From the cell containing the given text, extract its center point as (x, y) coordinate. 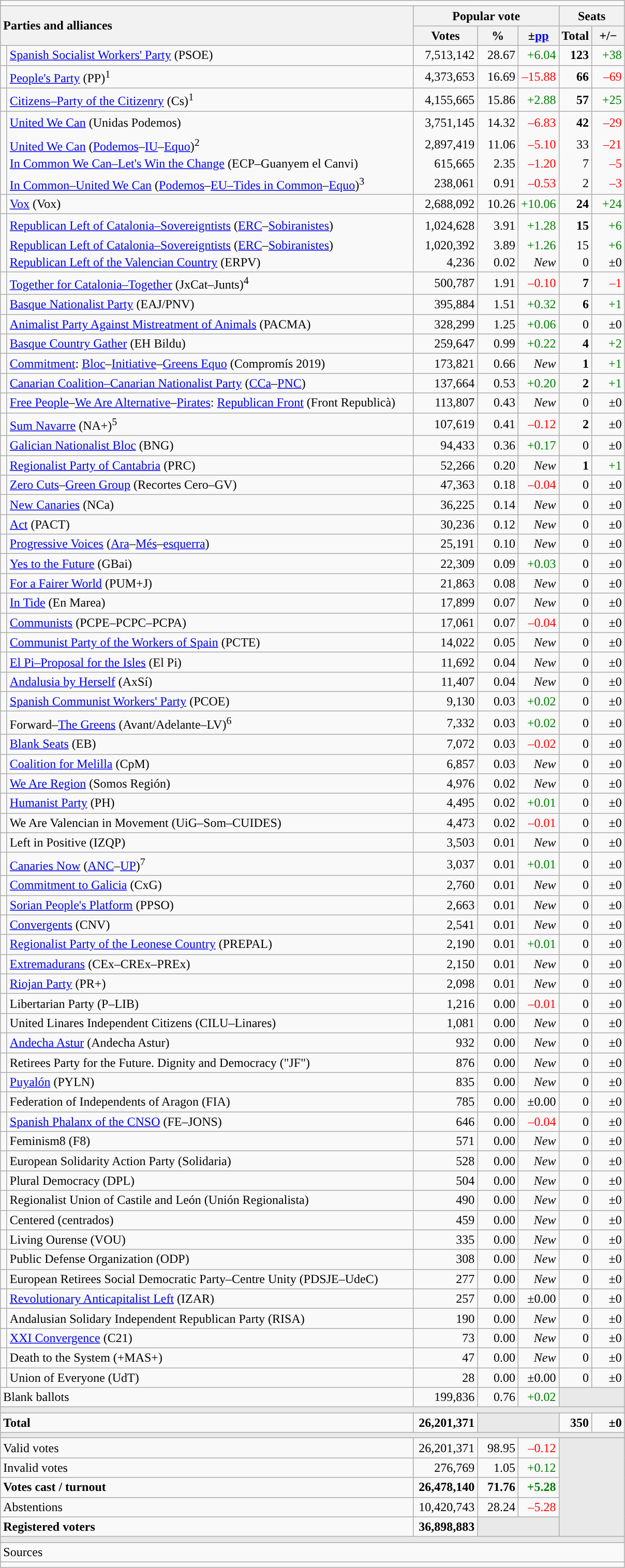
259,647 (445, 344)
0.99 (498, 344)
199,836 (445, 1397)
1.51 (498, 305)
615,665 (445, 164)
1,081 (445, 1023)
+0.17 (538, 446)
Registered voters (207, 1527)
2.35 (498, 164)
+6.04 (538, 55)
In Tide (En Marea) (210, 603)
Vox (Vox) (210, 204)
Yes to the Future (GBai) (210, 564)
123 (575, 55)
190 (445, 1318)
+24 (608, 204)
4,236 (445, 263)
European Solidarity Action Party (Solidaria) (210, 1161)
Citizens–Party of the Citizenry (Cs)1 (210, 100)
257 (445, 1299)
504 (445, 1181)
Communist Party of the Workers of Spain (PCTE) (210, 642)
El Pi–Proposal for the Isles (El Pi) (210, 662)
New Canaries (NCa) (210, 505)
0.12 (498, 524)
Retirees Party for the Future. Dignity and Democracy ("JF") (210, 1063)
Progressive Voices (Ara–Més–esquerra) (210, 544)
7,513,142 (445, 55)
Regionalist Party of Cantabria (PRC) (210, 465)
0.05 (498, 642)
10.26 (498, 204)
Valid votes (207, 1448)
Votes (445, 36)
+2 (608, 344)
0.66 (498, 364)
4,976 (445, 783)
+1.28 (538, 225)
1.91 (498, 283)
Convergents (CNV) (210, 925)
+/− (608, 36)
3,503 (445, 842)
+5.28 (538, 1487)
Andecha Astur (Andecha Astur) (210, 1043)
People's Party (PP)1 (210, 77)
335 (445, 1240)
Public Defense Organization (ODP) (210, 1259)
36,898,883 (445, 1527)
25,191 (445, 544)
57 (575, 100)
For a Fairer World (PUM+J) (210, 583)
3.91 (498, 225)
–5.10 (538, 144)
–21 (608, 144)
Sorian People's Platform (PPSO) (210, 905)
0.43 (498, 403)
Free People–We Are Alternative–Pirates: Republican Front (Front Republicà) (210, 403)
% (498, 36)
–3 (608, 184)
0.20 (498, 465)
17,061 (445, 623)
Basque Nationalist Party (EAJ/PNV) (210, 305)
1,216 (445, 1003)
9,130 (445, 701)
Puyalón (PYLN) (210, 1082)
Living Ourense (VOU) (210, 1240)
0.91 (498, 184)
0.76 (498, 1397)
Spanish Socialist Workers' Party (PSOE) (210, 55)
+25 (608, 100)
28.24 (498, 1507)
Act (PACT) (210, 524)
In Common We Can–Let's Win the Change (ECP–Guanyem el Canvi) (210, 164)
1.25 (498, 324)
15.86 (498, 100)
308 (445, 1259)
Abstentions (207, 1507)
107,619 (445, 424)
22,309 (445, 564)
Seats (592, 16)
XXI Convergence (C21) (210, 1338)
+0.06 (538, 324)
2,190 (445, 944)
+0.03 (538, 564)
47 (445, 1358)
0.36 (498, 446)
Plural Democracy (DPL) (210, 1181)
28 (445, 1377)
4,473 (445, 823)
6 (575, 305)
Communists (PCPE–PCPC–PCPA) (210, 623)
–69 (608, 77)
+0.12 (538, 1468)
4,373,653 (445, 77)
459 (445, 1220)
Commitment: Bloc–Initiative–Greens Equo (Compromís 2019) (210, 364)
2,098 (445, 984)
Invalid votes (207, 1468)
United We Can (Unidas Podemos) (210, 122)
Commitment to Galicia (CxG) (210, 885)
Riojan Party (PR+) (210, 984)
350 (575, 1423)
In Common–United We Can (Podemos–EU–Tides in Common–Equo)3 (210, 184)
Centered (centrados) (210, 1220)
571 (445, 1141)
33 (575, 144)
Galician Nationalist Bloc (BNG) (210, 446)
3.89 (498, 245)
Death to the System (+MAS+) (210, 1358)
490 (445, 1200)
+0.32 (538, 305)
6,857 (445, 764)
0.08 (498, 583)
+0.20 (538, 383)
98.95 (498, 1448)
Revolutionary Anticapitalist Left (IZAR) (210, 1299)
36,225 (445, 505)
932 (445, 1043)
–15.88 (538, 77)
11,692 (445, 662)
173,821 (445, 364)
–5.28 (538, 1507)
0.09 (498, 564)
42 (575, 122)
+1.26 (538, 245)
328,299 (445, 324)
2,541 (445, 925)
66 (575, 77)
2,688,092 (445, 204)
+0.22 (538, 344)
United Linares Independent Citizens (CILU–Linares) (210, 1023)
–5 (608, 164)
276,769 (445, 1468)
785 (445, 1102)
28.67 (498, 55)
7,332 (445, 723)
0.18 (498, 485)
11.06 (498, 144)
395,884 (445, 305)
–6.83 (538, 122)
4 (575, 344)
26,478,140 (445, 1487)
We Are Region (Somos Región) (210, 783)
2,663 (445, 905)
646 (445, 1122)
10,420,743 (445, 1507)
Libertarian Party (P–LIB) (210, 1003)
–1 (608, 283)
71.76 (498, 1487)
1.05 (498, 1468)
Union of Everyone (UdT) (210, 1377)
European Retirees Social Democratic Party–Centre Unity (PDSJE–UdeC) (210, 1279)
Left in Positive (IZQP) (210, 842)
Regionalist Party of the Leonese Country (PREPAL) (210, 944)
113,807 (445, 403)
0.41 (498, 424)
Andalusian Solidary Independent Republican Party (RISA) (210, 1318)
1,024,628 (445, 225)
Basque Country Gather (EH Bildu) (210, 344)
Sum Navarre (NA+)5 (210, 424)
2,150 (445, 964)
We Are Valencian in Movement (UiG–Som–CUIDES) (210, 823)
Forward–The Greens (Avant/Adelante–LV)6 (210, 723)
0.14 (498, 505)
1,020,392 (445, 245)
3,037 (445, 864)
52,266 (445, 465)
47,363 (445, 485)
73 (445, 1338)
21,863 (445, 583)
14,022 (445, 642)
0.10 (498, 544)
Canaries Now (ANC–UP)7 (210, 864)
30,236 (445, 524)
–0.02 (538, 744)
+2.88 (538, 100)
876 (445, 1063)
Regionalist Union of Castile and León (Unión Regionalista) (210, 1200)
2,897,419 (445, 144)
–0.53 (538, 184)
24 (575, 204)
Votes cast / turnout (207, 1487)
238,061 (445, 184)
11,407 (445, 682)
Humanist Party (PH) (210, 803)
Andalusia by Herself (AxSí) (210, 682)
+10.06 (538, 204)
Coalition for Melilla (CpM) (210, 764)
Blank Seats (EB) (210, 744)
–1.20 (538, 164)
14.32 (498, 122)
16.69 (498, 77)
0.53 (498, 383)
Animalist Party Against Mistreatment of Animals (PACMA) (210, 324)
Canarian Coalition–Canarian Nationalist Party (CCa–PNC) (210, 383)
+38 (608, 55)
Zero Cuts–Green Group (Recortes Cero–GV) (210, 485)
–29 (608, 122)
277 (445, 1279)
Sources (312, 1552)
Parties and alliances (207, 26)
7,072 (445, 744)
Together for Catalonia–Together (JxCat–Junts)4 (210, 283)
94,433 (445, 446)
500,787 (445, 283)
528 (445, 1161)
3,751,145 (445, 122)
17,899 (445, 603)
United We Can (Podemos–IU–Equo)2 (210, 144)
Feminism8 (F8) (210, 1141)
Spanish Phalanx of the CNSO (FE–JONS) (210, 1122)
4,495 (445, 803)
–0.10 (538, 283)
835 (445, 1082)
Extremadurans (CEx–CREx–PREx) (210, 964)
Republican Left of the Valencian Country (ERPV) (210, 263)
Spanish Communist Workers' Party (PCOE) (210, 701)
Popular vote (486, 16)
Federation of Independents of Aragon (FIA) (210, 1102)
137,664 (445, 383)
±pp (538, 36)
Blank ballots (207, 1397)
4,155,665 (445, 100)
2,760 (445, 885)
